Scan for the cell matching the given text and deliver its [x, y] coordinate at center. 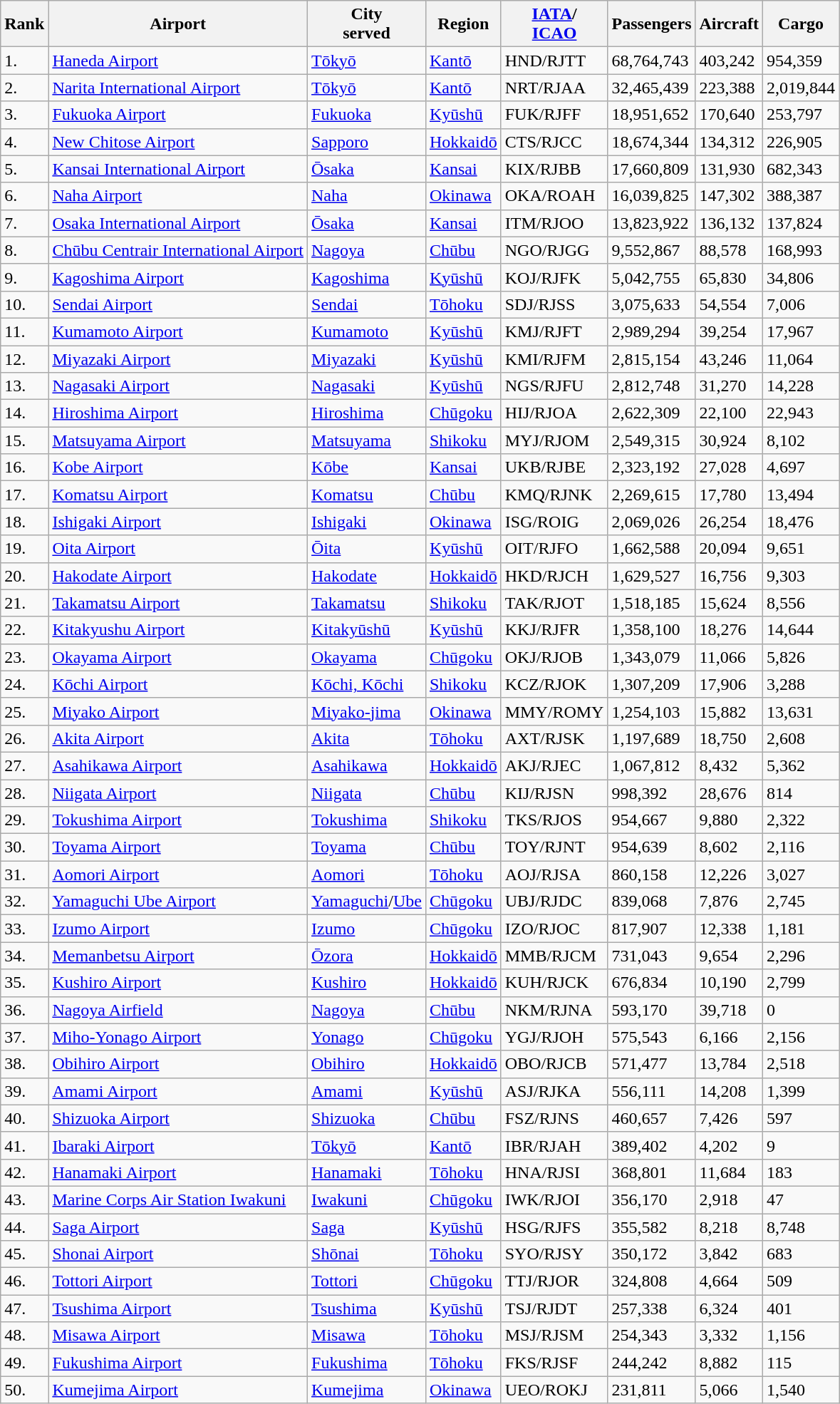
Amami Airport [178, 1091]
Miyako Airport [178, 711]
KCZ/RJOK [554, 684]
Ishigaki [367, 522]
Matsuyama [367, 440]
0 [801, 1010]
1,358,100 [651, 630]
24. [24, 684]
KMQ/RJNK [554, 495]
Obihiro Airport [178, 1064]
Ōita [367, 549]
Akita Airport [178, 738]
11,066 [730, 657]
40. [24, 1118]
39. [24, 1091]
23. [24, 657]
2. [24, 88]
28. [24, 793]
998,392 [651, 793]
47. [24, 1308]
Kansai International Airport [178, 169]
Aomori [367, 874]
Takamatsu Airport [178, 603]
17,906 [730, 684]
1,254,103 [651, 711]
Yamaguchi/Ube [367, 902]
Osaka International Airport [178, 223]
Rank [24, 24]
6. [24, 196]
4. [24, 142]
TAK/RJOT [554, 603]
Kōchi, Kōchi [367, 684]
Matsuyama Airport [178, 440]
13,631 [801, 711]
5,042,755 [651, 277]
AOJ/RJSA [554, 874]
1. [24, 61]
Asahikawa [367, 765]
2,799 [801, 983]
AKJ/RJEC [554, 765]
FSZ/RJNS [554, 1118]
18,951,652 [651, 115]
Iwakuni [367, 1199]
30. [24, 847]
2,296 [801, 956]
3,075,633 [651, 304]
9,651 [801, 549]
170,640 [730, 115]
YGJ/RJOH [554, 1037]
HND/RJTT [554, 61]
35. [24, 983]
Hiroshima Airport [178, 413]
30,924 [730, 440]
3. [24, 115]
Shonai Airport [178, 1254]
Yamaguchi Ube Airport [178, 902]
14,644 [801, 630]
Cargo [801, 24]
Chūbu Centrair International Airport [178, 250]
4,202 [730, 1145]
9 [801, 1145]
355,582 [651, 1227]
Obihiro [367, 1064]
14,228 [801, 386]
817,907 [651, 929]
115 [801, 1363]
Fukuoka [367, 115]
575,543 [651, 1037]
Ishigaki Airport [178, 522]
593,170 [651, 1010]
460,657 [651, 1118]
Hakodate [367, 576]
10. [24, 304]
Yonago [367, 1037]
31,270 [730, 386]
49. [24, 1363]
UKB/RJBE [554, 468]
OBO/RJCB [554, 1064]
KOJ/RJFK [554, 277]
MYJ/RJOM [554, 440]
13,494 [801, 495]
131,930 [730, 169]
Ōzora [367, 956]
5,362 [801, 765]
1,197,689 [651, 738]
401 [801, 1308]
2,269,615 [651, 495]
Ibaraki Airport [178, 1145]
5,826 [801, 657]
839,068 [651, 902]
Nagasaki Airport [178, 386]
26,254 [730, 522]
Region [463, 24]
13. [24, 386]
8,748 [801, 1227]
244,242 [651, 1363]
18,276 [730, 630]
509 [801, 1281]
Misawa [367, 1336]
16,039,825 [651, 196]
NGS/RJFU [554, 386]
45. [24, 1254]
231,811 [651, 1390]
Kōchi Airport [178, 684]
ITM/RJOO [554, 223]
6,324 [730, 1308]
2,989,294 [651, 331]
17,780 [730, 495]
KMI/RJFM [554, 358]
HKD/RJCH [554, 576]
Izumo [367, 929]
Marine Corps Air Station Iwakuni [178, 1199]
KMJ/RJFT [554, 331]
2,322 [801, 820]
954,667 [651, 820]
6,166 [730, 1037]
2,745 [801, 902]
44. [24, 1227]
Niigata Airport [178, 793]
MSJ/RJSM [554, 1336]
17,967 [801, 331]
147,302 [730, 196]
31. [24, 874]
43,246 [730, 358]
14,208 [730, 1091]
HSG/RJFS [554, 1227]
27. [24, 765]
388,387 [801, 196]
UEO/ROKJ [554, 1390]
Kushiro [367, 983]
16. [24, 468]
ISG/ROIG [554, 522]
12. [24, 358]
2,918 [730, 1199]
Fukushima [367, 1363]
134,312 [730, 142]
ASJ/RJKA [554, 1091]
Hiroshima [367, 413]
Kagoshima Airport [178, 277]
28,676 [730, 793]
18,476 [801, 522]
Airport [178, 24]
403,242 [730, 61]
954,359 [801, 61]
683 [801, 1254]
39,254 [730, 331]
4,664 [730, 1281]
1,343,079 [651, 657]
7,006 [801, 304]
1,156 [801, 1336]
Izumo Airport [178, 929]
AXT/RJSK [554, 738]
597 [801, 1118]
1,399 [801, 1091]
571,477 [651, 1064]
20. [24, 576]
13,784 [730, 1064]
Oita Airport [178, 549]
350,172 [651, 1254]
226,905 [801, 142]
356,170 [651, 1199]
Narita International Airport [178, 88]
OKA/ROAH [554, 196]
Tsushima Airport [178, 1308]
324,808 [651, 1281]
223,388 [730, 88]
9,552,867 [651, 250]
2,518 [801, 1064]
8. [24, 250]
TOY/RJNT [554, 847]
Toyama [367, 847]
Miyazaki [367, 358]
Naha Airport [178, 196]
2,019,844 [801, 88]
New Chitose Airport [178, 142]
OKJ/RJOB [554, 657]
5. [24, 169]
32. [24, 902]
1,540 [801, 1390]
Kumamoto Airport [178, 331]
Shōnai [367, 1254]
Nagasaki [367, 386]
Okayama Airport [178, 657]
TKS/RJOS [554, 820]
MMB/RJCM [554, 956]
8,432 [730, 765]
Sendai Airport [178, 304]
36. [24, 1010]
Miyako-jima [367, 711]
9,654 [730, 956]
Takamatsu [367, 603]
3,288 [801, 684]
2,549,315 [651, 440]
Shizuoka Airport [178, 1118]
39,718 [730, 1010]
136,132 [730, 223]
Memanbetsu Airport [178, 956]
Kumejima [367, 1390]
556,111 [651, 1091]
KUH/RJCK [554, 983]
88,578 [730, 250]
12,226 [730, 874]
1,629,527 [651, 576]
17. [24, 495]
8,556 [801, 603]
47 [801, 1199]
17,660,809 [651, 169]
Hanamaki [367, 1172]
15. [24, 440]
33. [24, 929]
KKJ/RJFR [554, 630]
14. [24, 413]
Okayama [367, 657]
183 [801, 1172]
Naha [367, 196]
2,608 [801, 738]
IBR/RJAH [554, 1145]
Kitakyushu Airport [178, 630]
168,993 [801, 250]
54,554 [730, 304]
Haneda Airport [178, 61]
Kumamoto [367, 331]
13,823,922 [651, 223]
26. [24, 738]
18,750 [730, 738]
Komatsu [367, 495]
1,307,209 [651, 684]
Hakodate Airport [178, 576]
Akita [367, 738]
38. [24, 1064]
22,943 [801, 413]
389,402 [651, 1145]
Tokushima [367, 820]
TTJ/RJOR [554, 1281]
Kushiro Airport [178, 983]
Saga [367, 1227]
Kumejima Airport [178, 1390]
HIJ/RJOA [554, 413]
SYO/RJSY [554, 1254]
46. [24, 1281]
NKM/RJNA [554, 1010]
8,882 [730, 1363]
11. [24, 331]
OIT/RJFO [554, 549]
257,338 [651, 1308]
11,064 [801, 358]
MMY/ROMY [554, 711]
954,639 [651, 847]
3,027 [801, 874]
7,426 [730, 1118]
Sapporo [367, 142]
860,158 [651, 874]
Aircraft [730, 24]
2,323,192 [651, 468]
Miho-Yonago Airport [178, 1037]
FUK/RJFF [554, 115]
2,069,026 [651, 522]
15,882 [730, 711]
UBJ/RJDC [554, 902]
253,797 [801, 115]
16,756 [730, 576]
65,830 [730, 277]
34,806 [801, 277]
Fukushima Airport [178, 1363]
68,764,743 [651, 61]
Tsushima [367, 1308]
Nagoya Airfield [178, 1010]
FKS/RJSF [554, 1363]
731,043 [651, 956]
18,674,344 [651, 142]
HNA/RJSI [554, 1172]
18. [24, 522]
IATA/ICAO [554, 24]
Kōbe [367, 468]
32,465,439 [651, 88]
NGO/RJGG [554, 250]
KIX/RJBB [554, 169]
Fukuoka Airport [178, 115]
Kagoshima [367, 277]
2,812,748 [651, 386]
2,815,154 [651, 358]
Aomori Airport [178, 874]
Kobe Airport [178, 468]
29. [24, 820]
7,876 [730, 902]
1,067,812 [651, 765]
48. [24, 1336]
43. [24, 1199]
TSJ/RJDT [554, 1308]
10,190 [730, 983]
Shizuoka [367, 1118]
2,622,309 [651, 413]
2,116 [801, 847]
IZO/RJOC [554, 929]
KIJ/RJSN [554, 793]
4,697 [801, 468]
676,834 [651, 983]
42. [24, 1172]
Cityserved [367, 24]
3,332 [730, 1336]
814 [801, 793]
254,343 [651, 1336]
1,181 [801, 929]
Kitakyūshū [367, 630]
11,684 [730, 1172]
Passengers [651, 24]
50. [24, 1390]
22,100 [730, 413]
1,518,185 [651, 603]
Miyazaki Airport [178, 358]
19. [24, 549]
12,338 [730, 929]
Toyama Airport [178, 847]
21. [24, 603]
368,801 [651, 1172]
34. [24, 956]
NRT/RJAA [554, 88]
682,343 [801, 169]
Hanamaki Airport [178, 1172]
IWK/RJOI [554, 1199]
Tottori [367, 1281]
37. [24, 1037]
27,028 [730, 468]
Asahikawa Airport [178, 765]
5,066 [730, 1390]
7. [24, 223]
9. [24, 277]
Amami [367, 1091]
9,303 [801, 576]
CTS/RJCC [554, 142]
2,156 [801, 1037]
Komatsu Airport [178, 495]
8,602 [730, 847]
Saga Airport [178, 1227]
8,102 [801, 440]
Tottori Airport [178, 1281]
22. [24, 630]
Misawa Airport [178, 1336]
3,842 [730, 1254]
Tokushima Airport [178, 820]
1,662,588 [651, 549]
20,094 [730, 549]
25. [24, 711]
41. [24, 1145]
SDJ/RJSS [554, 304]
9,880 [730, 820]
137,824 [801, 223]
8,218 [730, 1227]
15,624 [730, 603]
Sendai [367, 304]
Niigata [367, 793]
